Find where the given text appears and provide that cell's center as (x, y) coordinate. 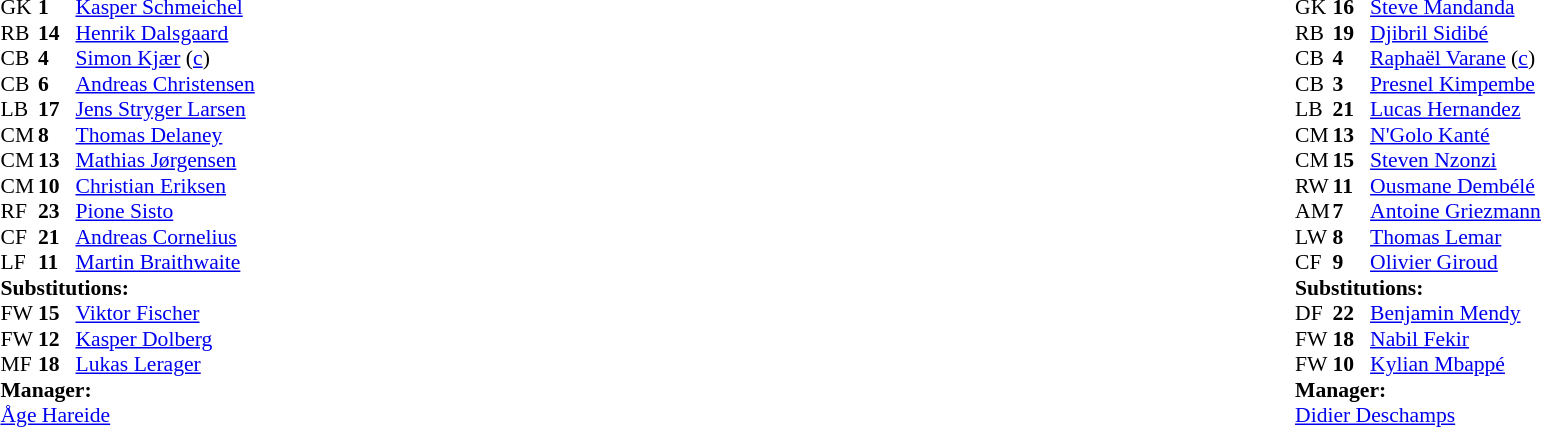
DF (1314, 313)
Kasper Dolberg (166, 339)
Benjamin Mendy (1456, 313)
Steven Nzonzi (1456, 161)
Martin Braithwaite (166, 263)
Viktor Fischer (166, 313)
23 (57, 211)
Presnel Kimpembe (1456, 84)
Antoine Griezmann (1456, 211)
Jens Stryger Larsen (166, 109)
Thomas Lemar (1456, 237)
9 (1352, 263)
Andreas Christensen (166, 84)
AM (1314, 211)
Olivier Giroud (1456, 263)
MF (19, 365)
17 (57, 109)
Christian Eriksen (166, 186)
7 (1352, 211)
Lucas Hernandez (1456, 109)
RF (19, 211)
Raphaël Varane (c) (1456, 59)
Mathias Jørgensen (166, 161)
14 (57, 33)
Djibril Sidibé (1456, 33)
Simon Kjær (c) (166, 59)
Nabil Fekir (1456, 339)
Pione Sisto (166, 211)
Lukas Lerager (166, 365)
Ousmane Dembélé (1456, 186)
12 (57, 339)
LW (1314, 237)
Kylian Mbappé (1456, 365)
3 (1352, 84)
N'Golo Kanté (1456, 135)
LF (19, 263)
22 (1352, 313)
6 (57, 84)
Thomas Delaney (166, 135)
19 (1352, 33)
Henrik Dalsgaard (166, 33)
Andreas Cornelius (166, 237)
RW (1314, 186)
